Scan for the cell matching the given text and deliver its (X, Y) coordinate at center. 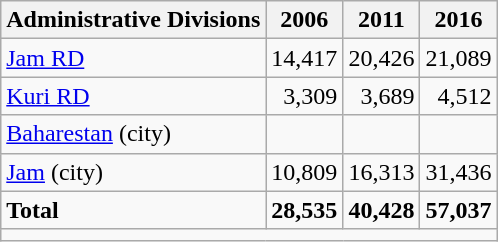
Jam RD (134, 58)
10,809 (304, 172)
Baharestan (city) (134, 134)
2016 (458, 20)
4,512 (458, 96)
14,417 (304, 58)
31,436 (458, 172)
20,426 (382, 58)
Jam (city) (134, 172)
Administrative Divisions (134, 20)
2011 (382, 20)
16,313 (382, 172)
57,037 (458, 210)
28,535 (304, 210)
40,428 (382, 210)
Total (134, 210)
2006 (304, 20)
Kuri RD (134, 96)
3,309 (304, 96)
21,089 (458, 58)
3,689 (382, 96)
